Return (x, y) of the center of cell containing provided text 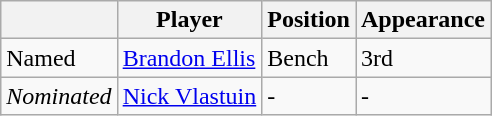
Appearance (424, 20)
Player (190, 20)
Nick Vlastuin (190, 96)
Brandon Ellis (190, 58)
Named (59, 58)
Nominated (59, 96)
3rd (424, 58)
Position (309, 20)
Bench (309, 58)
